For the text-containing cell, return its midpoint in [x, y] coordinate format. 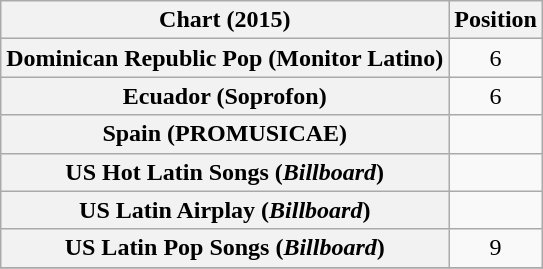
Chart (2015) [225, 20]
Ecuador (Soprofon) [225, 96]
Spain (PROMUSICAE) [225, 134]
US Hot Latin Songs (Billboard) [225, 172]
9 [496, 248]
Dominican Republic Pop (Monitor Latino) [225, 58]
Position [496, 20]
US Latin Pop Songs (Billboard) [225, 248]
US Latin Airplay (Billboard) [225, 210]
